Identify which cell holds the provided text, then report its [x, y] central coordinate. 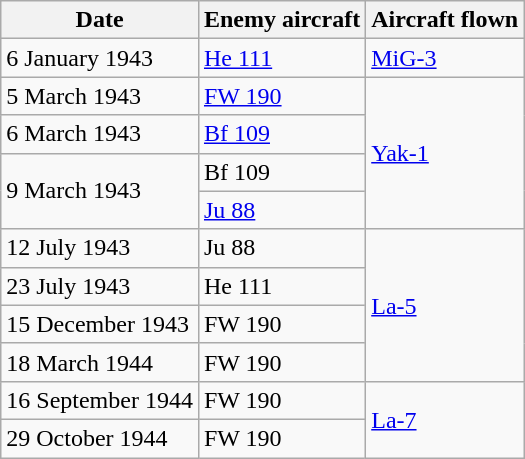
Date [100, 20]
29 October 1944 [100, 438]
MiG-3 [445, 58]
16 September 1944 [100, 400]
12 July 1943 [100, 248]
Yak-1 [445, 153]
6 March 1943 [100, 134]
Enemy aircraft [282, 20]
15 December 1943 [100, 324]
9 March 1943 [100, 191]
5 March 1943 [100, 96]
Aircraft flown [445, 20]
18 March 1944 [100, 362]
La-7 [445, 419]
La-5 [445, 305]
6 January 1943 [100, 58]
23 July 1943 [100, 286]
